Output the (X, Y) coordinate of the center of the cell containing the given text.  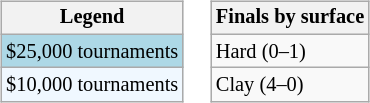
$10,000 tournaments (92, 85)
Hard (0–1) (290, 51)
Finals by surface (290, 18)
$25,000 tournaments (92, 51)
Clay (4–0) (290, 85)
Legend (92, 18)
